Detect which cell encompasses the target text, then output its (X, Y) center coordinate. 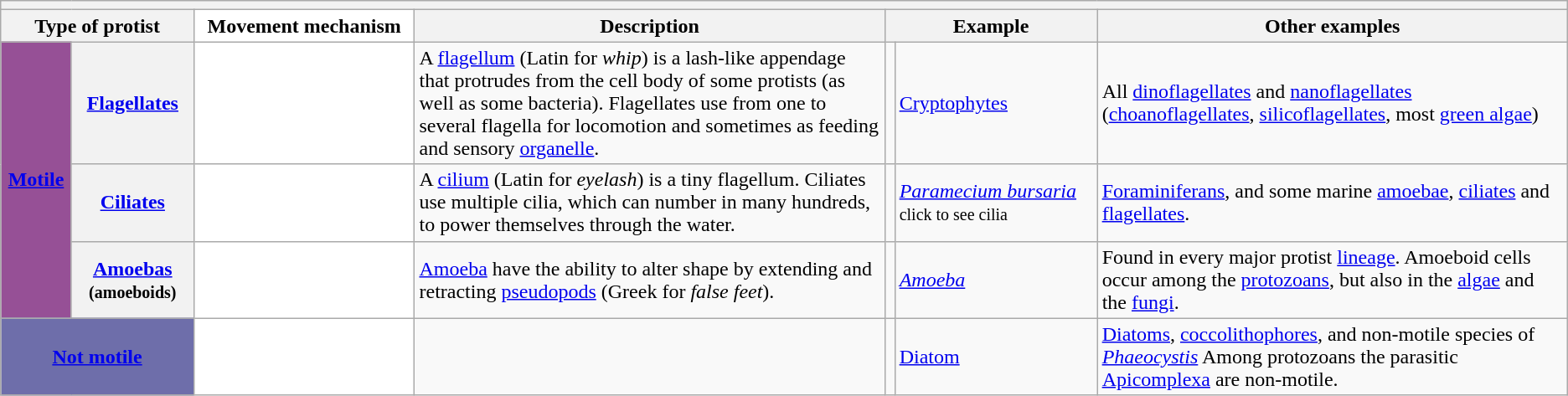
Paramecium bursariaclick to see cilia (996, 203)
All dinoflagellates and nanoflagellates (choanoflagellates, silicoflagellates, most green algae) (1332, 103)
Ciliates (132, 203)
Other examples (1332, 26)
Diatoms, coccolithophores, and non‐motile species of Phaeocystis Among protozoans the parasitic Apicomplexa are non‐motile. (1332, 357)
Flagellates (132, 103)
Amoeba have the ability to alter shape by extending and retracting pseudopods (Greek for false feet). (650, 280)
Diatom (996, 357)
Amoeba (996, 280)
Not motile (97, 357)
Description (650, 26)
Movement mechanism (304, 26)
Found in every major protist lineage. Amoeboid cells occur among the protozoans, but also in the algae and the fungi. (1332, 280)
Motile (37, 180)
Type of protist (97, 26)
Amoebas(amoeboids) (132, 280)
Example (991, 26)
Cryptophytes (996, 103)
Foraminiferans, and some marine amoebae, ciliates and flagellates. (1332, 203)
